Scan for the cell matching the given text and deliver its [X, Y] coordinate at center. 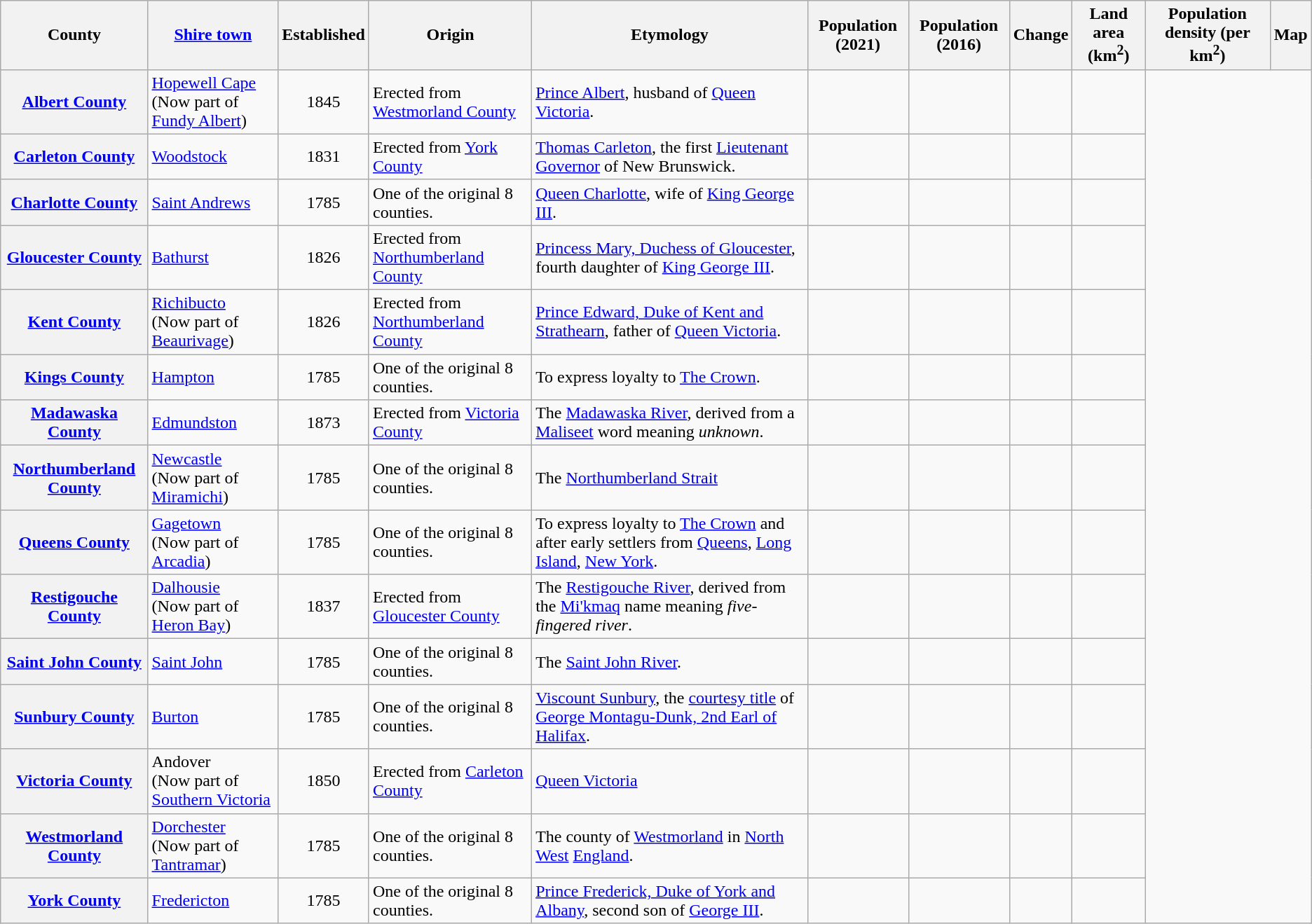
Erected from York County [450, 157]
Gloucester County [74, 257]
Kings County [74, 377]
The Madawaska River, derived from a Maliseet word meaning unknown. [670, 423]
The Saint John River. [670, 661]
Queen Charlotte, wife of King George III. [670, 202]
Hopewell Cape(Now part of Fundy Albert) [213, 102]
Saint Andrews [213, 202]
Change [1041, 35]
1850 [324, 781]
Sunbury County [74, 717]
Edmundston [213, 423]
Gagetown(Now part of Arcadia) [213, 542]
Fredericton [213, 901]
Carleton County [74, 157]
Richibucto(Now part of Beaurivage) [213, 322]
Woodstock [213, 157]
1837 [324, 607]
Prince Edward, Duke of Kent and Strathearn, father of Queen Victoria. [670, 322]
Land area (km2) [1109, 35]
1845 [324, 102]
To express loyalty to The Crown. [670, 377]
1831 [324, 157]
Etymology [670, 35]
Population density (per km2) [1208, 35]
Burton [213, 717]
Queen Victoria [670, 781]
Saint John [213, 661]
Andover(Now part of Southern Victoria [213, 781]
The Northumberland Strait [670, 478]
Queens County [74, 542]
Northumberland County [74, 478]
To express loyalty to The Crown and after early settlers from Queens, Long Island, New York. [670, 542]
Madawaska County [74, 423]
The Restigouche River, derived from the Mi'kmaq name meaning five-fingered river. [670, 607]
1873 [324, 423]
County [74, 35]
Kent County [74, 322]
Newcastle(Now part of Miramichi) [213, 478]
The county of Westmorland in North West England. [670, 846]
Dalhousie(Now part of Heron Bay) [213, 607]
Shire town [213, 35]
Erected from Gloucester County [450, 607]
Hampton [213, 377]
Erected from Westmorland County [450, 102]
Population (2016) [959, 35]
Bathurst [213, 257]
York County [74, 901]
Westmorland County [74, 846]
Saint John County [74, 661]
Albert County [74, 102]
Thomas Carleton, the first Lieutenant Governor of New Brunswick. [670, 157]
Prince Frederick, Duke of York and Albany, second son of George III. [670, 901]
Viscount Sunbury, the courtesy title of George Montagu-Dunk, 2nd Earl of Halifax. [670, 717]
Erected from Carleton County [450, 781]
Origin [450, 35]
Princess Mary, Duchess of Gloucester, fourth daughter of King George III. [670, 257]
Prince Albert, husband of Queen Victoria. [670, 102]
Dorchester(Now part of Tantramar) [213, 846]
Victoria County [74, 781]
Charlotte County [74, 202]
Erected from Victoria County [450, 423]
Established [324, 35]
Population (2021) [858, 35]
Restigouche County [74, 607]
Map [1291, 35]
